Capture the cell that displays the provided text and extract its (x, y) central coordinate. 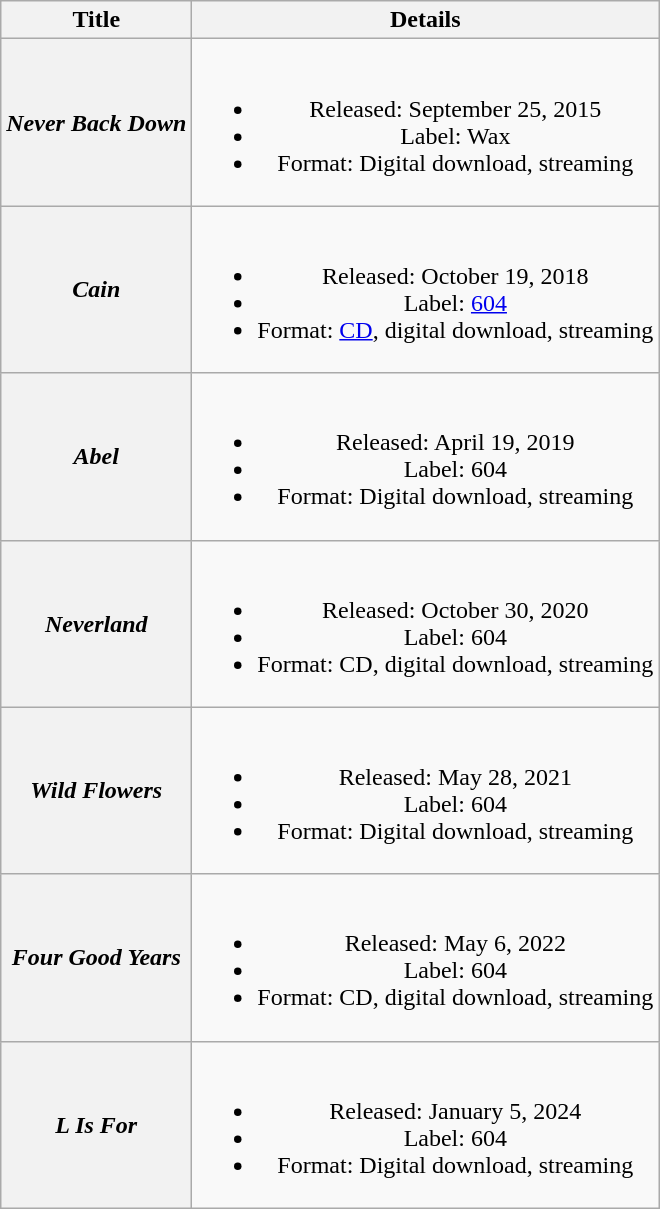
Released: September 25, 2015Label: WaxFormat: Digital download, streaming (426, 122)
Wild Flowers (96, 790)
Released: January 5, 2024Label: 604Format: Digital download, streaming (426, 1124)
Four Good Years (96, 958)
L Is For (96, 1124)
Never Back Down (96, 122)
Neverland (96, 624)
Released: October 19, 2018Label: 604Format: CD, digital download, streaming (426, 290)
Released: October 30, 2020Label: 604Format: CD, digital download, streaming (426, 624)
Title (96, 20)
Abel (96, 456)
Cain (96, 290)
Released: April 19, 2019Label: 604Format: Digital download, streaming (426, 456)
Details (426, 20)
Released: May 28, 2021Label: 604Format: Digital download, streaming (426, 790)
Released: May 6, 2022Label: 604Format: CD, digital download, streaming (426, 958)
